Identify which cell holds the provided text, then report its (X, Y) central coordinate. 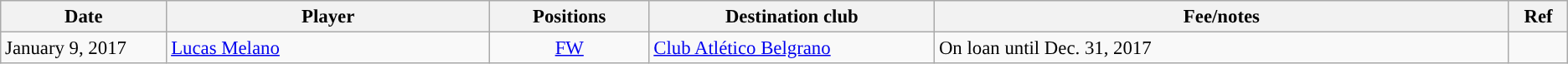
Lucas Melano (328, 48)
Fee/notes (1222, 17)
Positions (570, 17)
On loan until Dec. 31, 2017 (1222, 48)
Destination club (792, 17)
Player (328, 17)
Ref (1538, 17)
Club Atlético Belgrano (792, 48)
January 9, 2017 (84, 48)
Date (84, 17)
FW (570, 48)
